From the cell containing the given text, extract its center point as [X, Y] coordinate. 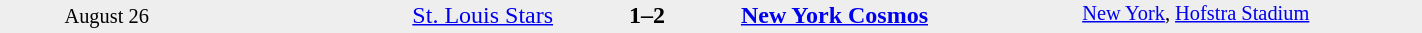
1–2 [648, 15]
New York Cosmos [910, 15]
New York, Hofstra Stadium [1252, 16]
St. Louis Stars [384, 15]
August 26 [106, 16]
